Scan for the cell matching the given text and deliver its (X, Y) coordinate at center. 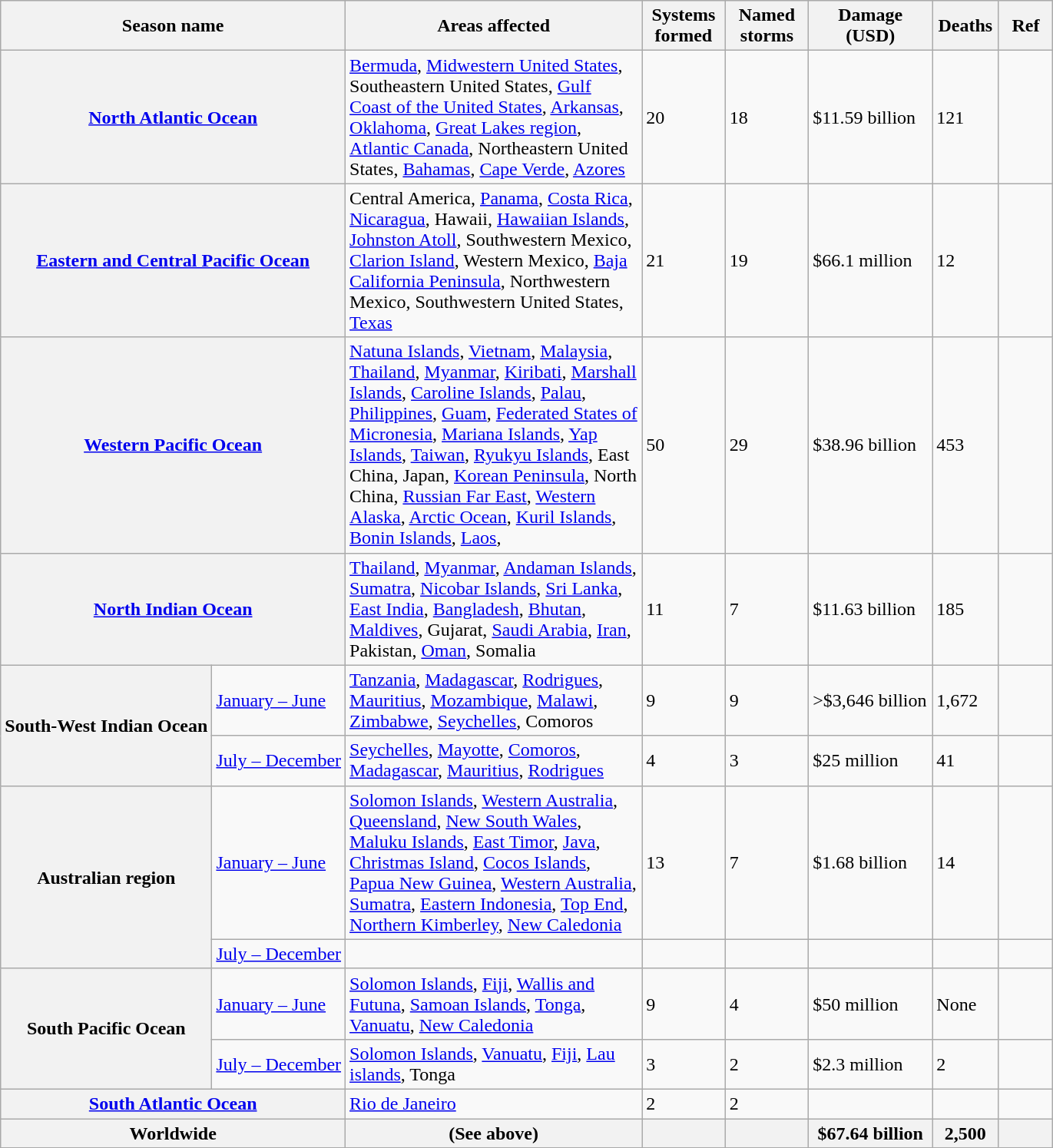
Worldwide (174, 1133)
21 (684, 260)
18 (767, 117)
14 (965, 862)
$25 million (871, 760)
Damage (USD) (871, 26)
Systems formed (684, 26)
20 (684, 117)
Eastern and Central Pacific Ocean (174, 260)
Western Pacific Ocean (174, 445)
2,500 (965, 1133)
19 (767, 260)
29 (767, 445)
$1.68 billion (871, 862)
50 (684, 445)
South Pacific Ocean (106, 1029)
South-West Indian Ocean (106, 725)
(See above) (494, 1133)
$50 million (871, 1004)
Rio de Janeiro (494, 1103)
13 (684, 862)
185 (965, 609)
Ref (1026, 26)
453 (965, 445)
Solomon Islands, Vanuatu, Fiji, Lau islands, Tonga (494, 1064)
11 (684, 609)
Deaths (965, 26)
$11.63 billion (871, 609)
$2.3 million (871, 1064)
$11.59 billion (871, 117)
North Indian Ocean (174, 609)
121 (965, 117)
Named storms (767, 26)
$38.96 billion (871, 445)
12 (965, 260)
South Atlantic Ocean (174, 1103)
Areas affected (494, 26)
41 (965, 760)
North Atlantic Ocean (174, 117)
1,672 (965, 700)
Australian region (106, 877)
None (965, 1004)
Tanzania, Madagascar, Rodrigues, Mauritius, Mozambique, Malawi, Zimbabwe, Seychelles, Comoros (494, 700)
>$3,646 billion (871, 700)
$66.1 million (871, 260)
Season name (174, 26)
Seychelles, Mayotte, Comoros, Madagascar, Mauritius, Rodrigues (494, 760)
Solomon Islands, Fiji, Wallis and Futuna, Samoan Islands, Tonga, Vanuatu, New Caledonia (494, 1004)
$67.64 billion (871, 1133)
